Return the (X, Y) coordinate for the center point of the cell that contains the specified text.  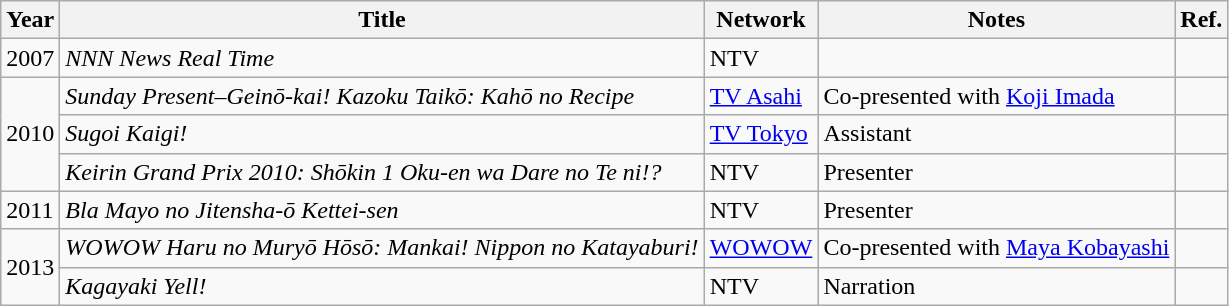
Co-presented with Maya Kobayashi (996, 248)
WOWOW Haru no Muryō Hōsō: Mankai! Nippon no Katayaburi! (382, 248)
2010 (30, 134)
2007 (30, 58)
2013 (30, 267)
TV Tokyo (761, 134)
TV Asahi (761, 96)
Keirin Grand Prix 2010: Shōkin 1 Oku-en wa Dare no Te ni!? (382, 172)
Title (382, 20)
Ref. (1202, 20)
Sunday Present–Geinō-kai! Kazoku Taikō: Kahō no Recipe (382, 96)
Bla Mayo no Jitensha-ō Kettei-sen (382, 210)
Narration (996, 286)
Network (761, 20)
NNN News Real Time (382, 58)
Co-presented with Koji Imada (996, 96)
Notes (996, 20)
Sugoi Kaigi! (382, 134)
Kagayaki Yell! (382, 286)
Year (30, 20)
WOWOW (761, 248)
2011 (30, 210)
Assistant (996, 134)
